Return the (X, Y) coordinate for the center point of the cell that contains the specified text.  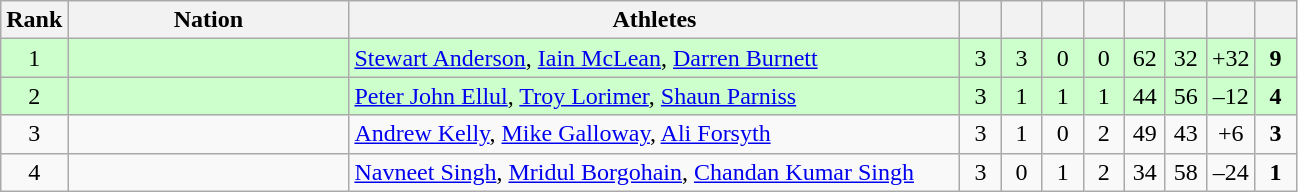
49 (1144, 134)
58 (1186, 172)
–24 (1230, 172)
Athletes (654, 20)
–12 (1230, 96)
9 (1276, 58)
Peter John Ellul, Troy Lorimer, Shaun Parniss (654, 96)
Nation (208, 20)
56 (1186, 96)
Andrew Kelly, Mike Galloway, Ali Forsyth (654, 134)
+6 (1230, 134)
44 (1144, 96)
43 (1186, 134)
Rank (34, 20)
+32 (1230, 58)
34 (1144, 172)
62 (1144, 58)
Stewart Anderson, Iain McLean, Darren Burnett (654, 58)
Navneet Singh, Mridul Borgohain, Chandan Kumar Singh (654, 172)
32 (1186, 58)
